Pinpoint the cell where the given text exists, returning its (x, y) midpoint coordinate. 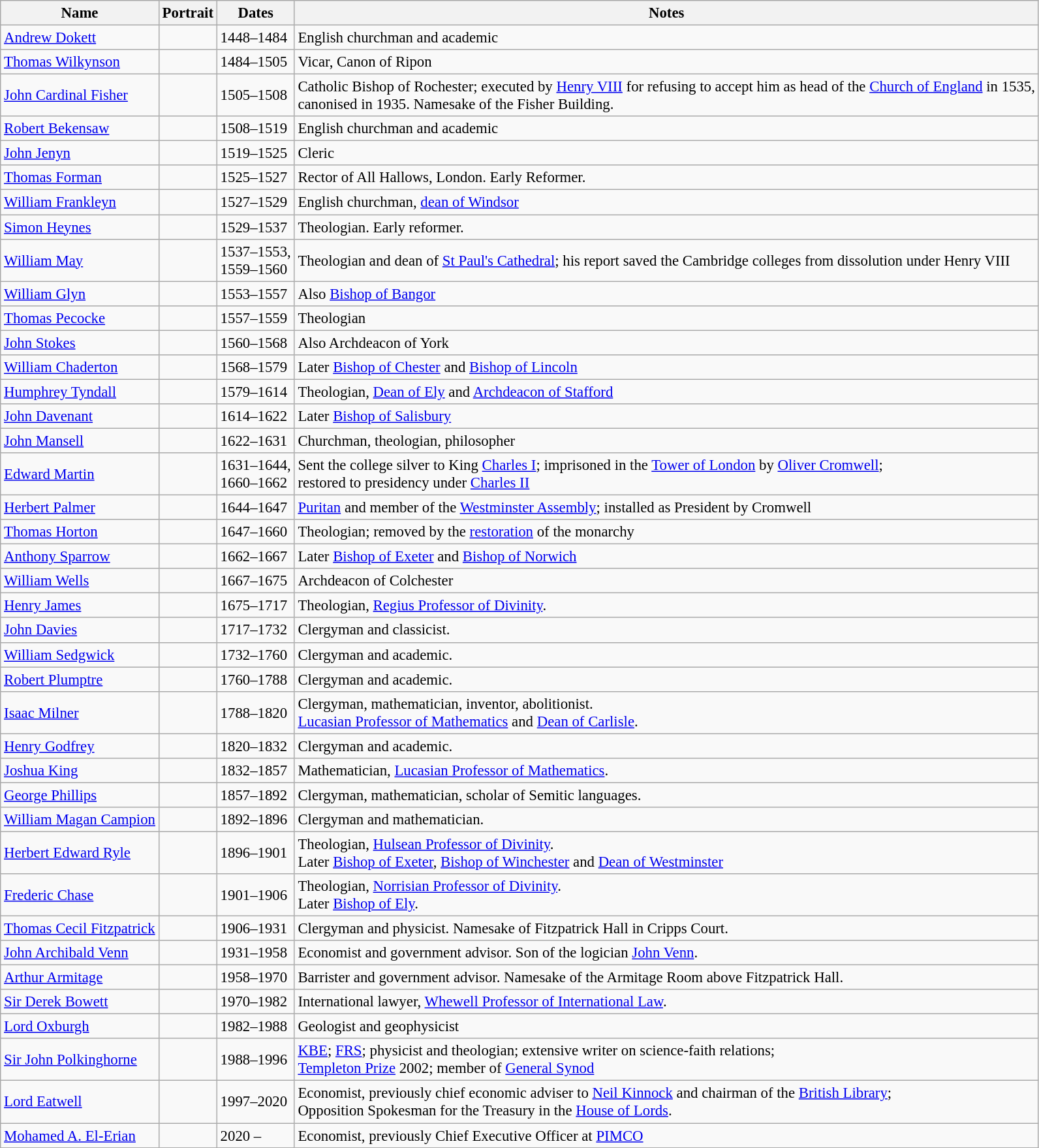
Edward Martin (80, 474)
Sir Derek Bowett (80, 1002)
Sent the college silver to King Charles I; imprisoned in the Tower of London by Oliver Cromwell; restored to presidency under Charles II (666, 474)
Thomas Wilkynson (80, 62)
William Magan Campion (80, 820)
William May (80, 260)
1525–1527 (256, 178)
Robert Plumptre (80, 679)
1622–1631 (256, 441)
Clergyman, mathematician, inventor, abolitionist.Lucasian Professor of Mathematics and Dean of Carlisle. (666, 713)
George Phillips (80, 795)
Arthur Armitage (80, 978)
Simon Heynes (80, 227)
1857–1892 (256, 795)
Joshua King (80, 771)
John Archibald Venn (80, 953)
1901–1906 (256, 895)
Notes (666, 13)
Also Archdeacon of York (666, 343)
Puritan and member of the Westminster Assembly; installed as President by Cromwell (666, 508)
1448–1484 (256, 38)
Sir John Polkinghorne (80, 1060)
1568–1579 (256, 367)
Henry Godfrey (80, 746)
Clergyman and physicist. Namesake of Fitzpatrick Hall in Cripps Court. (666, 929)
2020 – (256, 1136)
Isaac Milner (80, 713)
English churchman, dean of Windsor (666, 202)
John Davenant (80, 416)
1820–1832 (256, 746)
Name (80, 13)
Later Bishop of Salisbury (666, 416)
Theologian, Norrisian Professor of Divinity.Later Bishop of Ely. (666, 895)
Herbert Palmer (80, 508)
Later Bishop of Exeter and Bishop of Norwich (666, 557)
1505–1508 (256, 95)
Portrait (188, 13)
John Davies (80, 630)
1982–1988 (256, 1027)
Theologian; removed by the restoration of the monarchy (666, 532)
Mohamed A. El-Erian (80, 1136)
John Cardinal Fisher (80, 95)
1484–1505 (256, 62)
1970–1982 (256, 1002)
Theologian. Early reformer. (666, 227)
Anthony Sparrow (80, 557)
Henry James (80, 606)
1675–1717 (256, 606)
William Glyn (80, 294)
1614–1622 (256, 416)
Theologian, Dean of Ely and Archdeacon of Stafford (666, 392)
Thomas Horton (80, 532)
1931–1958 (256, 953)
Churchman, theologian, philosopher (666, 441)
Also Bishop of Bangor (666, 294)
1988–1996 (256, 1060)
1579–1614 (256, 392)
John Stokes (80, 343)
Barrister and government advisor. Namesake of the Armitage Room above Fitzpatrick Hall. (666, 978)
1537–1553, 1559–1560 (256, 260)
Herbert Edward Ryle (80, 852)
1958–1970 (256, 978)
1717–1732 (256, 630)
Theologian, Regius Professor of Divinity. (666, 606)
International lawyer, Whewell Professor of International Law. (666, 1002)
Rector of All Hallows, London. Early Reformer. (666, 178)
Geologist and geophysicist (666, 1027)
Humphrey Tyndall (80, 392)
Thomas Forman (80, 178)
Economist and government advisor. Son of the logician John Venn. (666, 953)
1560–1568 (256, 343)
Clergyman and mathematician. (666, 820)
William Chaderton (80, 367)
1997–2020 (256, 1102)
Lord Eatwell (80, 1102)
Theologian and dean of St Paul's Cathedral; his report saved the Cambridge colleges from dissolution under Henry VIII (666, 260)
Theologian (666, 318)
1832–1857 (256, 771)
Vicar, Canon of Ripon (666, 62)
1662–1667 (256, 557)
John Jenyn (80, 153)
1631–1644, 1660–1662 (256, 474)
Clergyman, mathematician, scholar of Semitic languages. (666, 795)
Theologian, Hulsean Professor of Divinity.Later Bishop of Exeter, Bishop of Winchester and Dean of Westminster (666, 852)
1527–1529 (256, 202)
Dates (256, 13)
Clergyman and classicist. (666, 630)
John Mansell (80, 441)
Economist, previously Chief Executive Officer at PIMCO (666, 1136)
1644–1647 (256, 508)
1508–1519 (256, 129)
1892–1896 (256, 820)
Cleric (666, 153)
1647–1660 (256, 532)
1906–1931 (256, 929)
1557–1559 (256, 318)
1788–1820 (256, 713)
Thomas Cecil Fitzpatrick (80, 929)
Andrew Dokett (80, 38)
Later Bishop of Chester and Bishop of Lincoln (666, 367)
1896–1901 (256, 852)
Frederic Chase (80, 895)
1553–1557 (256, 294)
Mathematician, Lucasian Professor of Mathematics. (666, 771)
William Frankleyn (80, 202)
KBE; FRS; physicist and theologian; extensive writer on science-faith relations; Templeton Prize 2002; member of General Synod (666, 1060)
Thomas Pecocke (80, 318)
Lord Oxburgh (80, 1027)
1760–1788 (256, 679)
1667–1675 (256, 581)
1529–1537 (256, 227)
William Wells (80, 581)
1732–1760 (256, 655)
1519–1525 (256, 153)
Archdeacon of Colchester (666, 581)
William Sedgwick (80, 655)
Robert Bekensaw (80, 129)
